Identify which cell holds the provided text, then report its (x, y) central coordinate. 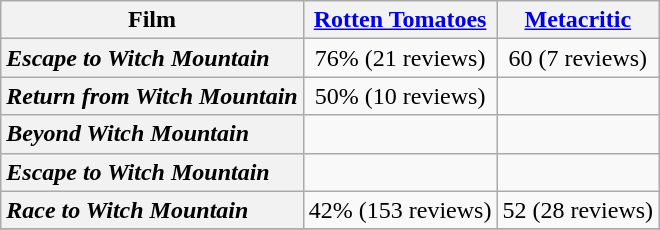
Rotten Tomatoes (400, 20)
Return from Witch Mountain (152, 96)
60 (7 reviews) (578, 58)
42% (153 reviews) (400, 210)
Race to Witch Mountain (152, 210)
Beyond Witch Mountain (152, 134)
76% (21 reviews) (400, 58)
52 (28 reviews) (578, 210)
50% (10 reviews) (400, 96)
Film (152, 20)
Metacritic (578, 20)
